Identify which cell holds the provided text, then report its [X, Y] central coordinate. 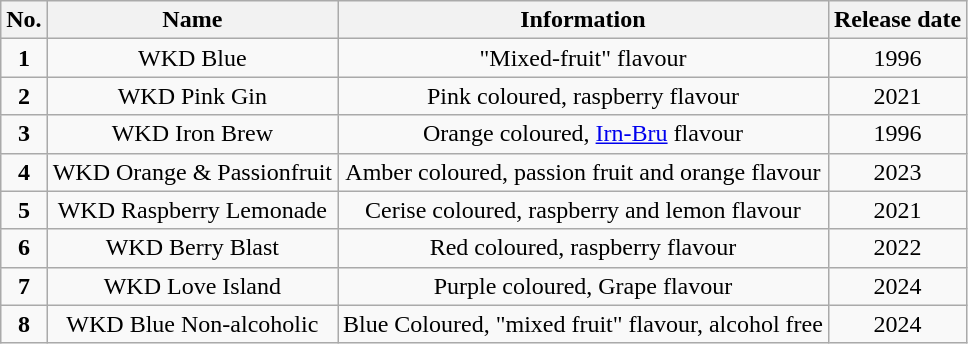
Purple coloured, Grape flavour [584, 286]
WKD Blue Non-alcoholic [192, 324]
Information [584, 20]
"Mixed-fruit" flavour [584, 58]
6 [24, 248]
WKD Orange & Passionfruit [192, 172]
WKD Blue [192, 58]
Orange coloured, Irn-Bru flavour [584, 134]
Name [192, 20]
1 [24, 58]
5 [24, 210]
Amber coloured, passion fruit and orange flavour [584, 172]
4 [24, 172]
Cerise coloured, raspberry and lemon flavour [584, 210]
WKD Pink Gin [192, 96]
2022 [897, 248]
2023 [897, 172]
Release date [897, 20]
3 [24, 134]
8 [24, 324]
Red coloured, raspberry flavour [584, 248]
WKD Raspberry Lemonade [192, 210]
Blue Coloured, "mixed fruit" flavour, alcohol free [584, 324]
2 [24, 96]
No. [24, 20]
Pink coloured, raspberry flavour [584, 96]
WKD Berry Blast [192, 248]
7 [24, 286]
WKD Love Island [192, 286]
WKD Iron Brew [192, 134]
